Determine the [x, y] coordinate at the center of the cell enclosing the given text.  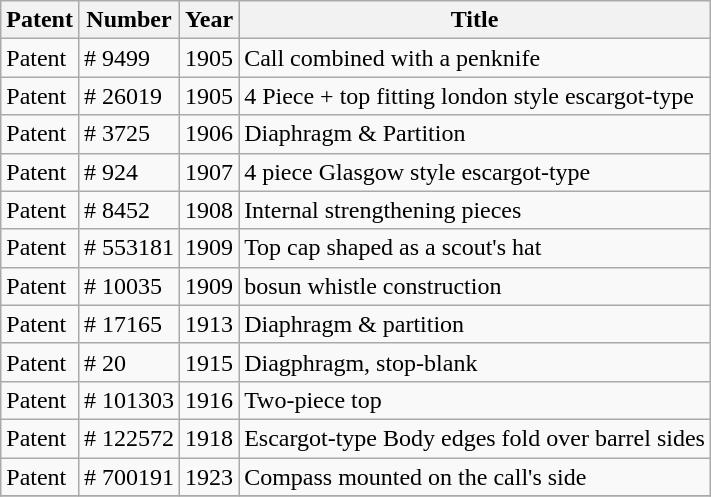
Internal strengthening pieces [475, 210]
Compass mounted on the call's side [475, 477]
# 26019 [128, 96]
Escargot-type Body edges fold over barrel sides [475, 438]
1915 [210, 362]
# 553181 [128, 248]
Diaphragm & partition [475, 324]
1908 [210, 210]
4 piece Glasgow style escargot-type [475, 172]
# 17165 [128, 324]
1918 [210, 438]
# 10035 [128, 286]
bosun whistle construction [475, 286]
1906 [210, 134]
1923 [210, 477]
# 700191 [128, 477]
Top cap shaped as a scout's hat [475, 248]
# 924 [128, 172]
# 122572 [128, 438]
Year [210, 20]
1916 [210, 400]
# 101303 [128, 400]
Call combined with a penknife [475, 58]
Diaphragm & Partition [475, 134]
Number [128, 20]
4 Piece + top fitting london style escargot-type [475, 96]
1907 [210, 172]
# 20 [128, 362]
# 9499 [128, 58]
# 3725 [128, 134]
1913 [210, 324]
# 8452 [128, 210]
Diagphragm, stop-blank [475, 362]
Two-piece top [475, 400]
Title [475, 20]
